From the cell containing the given text, extract its center point as (X, Y) coordinate. 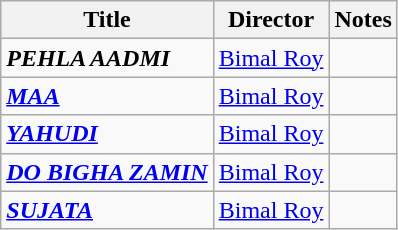
MAA (107, 96)
PEHLA AADMI (107, 58)
DO BIGHA ZAMIN (107, 172)
Title (107, 20)
SUJATA (107, 210)
Director (271, 20)
Notes (363, 20)
YAHUDI (107, 134)
